Provide the [x, y] coordinate of the cell's center where the given text is located.  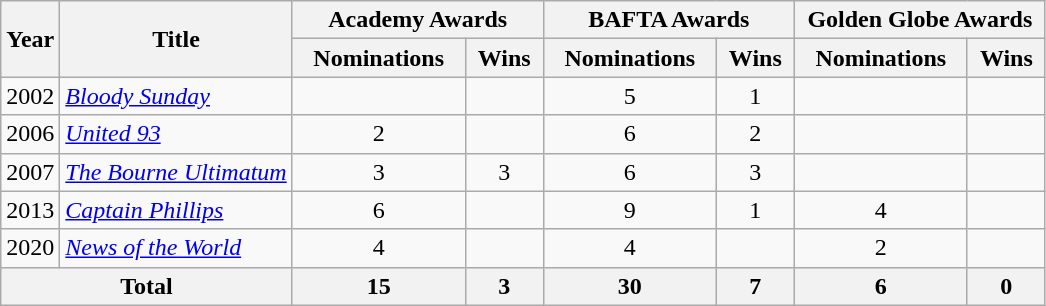
Bloody Sunday [176, 96]
Golden Globe Awards [920, 20]
United 93 [176, 134]
Total [146, 286]
5 [630, 96]
BAFTA Awards [668, 20]
2020 [30, 248]
2007 [30, 172]
The Bourne Ultimatum [176, 172]
Academy Awards [418, 20]
7 [755, 286]
News of the World [176, 248]
2002 [30, 96]
Title [176, 39]
30 [630, 286]
2013 [30, 210]
9 [630, 210]
Year [30, 39]
Captain Phillips [176, 210]
0 [1006, 286]
2006 [30, 134]
15 [378, 286]
